Capture the cell that displays the provided text and extract its (x, y) central coordinate. 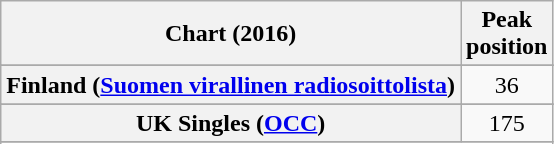
36 (507, 85)
UK Singles (OCC) (231, 123)
Chart (2016) (231, 34)
175 (507, 123)
Finland (Suomen virallinen radiosoittolista) (231, 85)
Peakposition (507, 34)
